Pinpoint the cell where the given text exists, returning its [X, Y] midpoint coordinate. 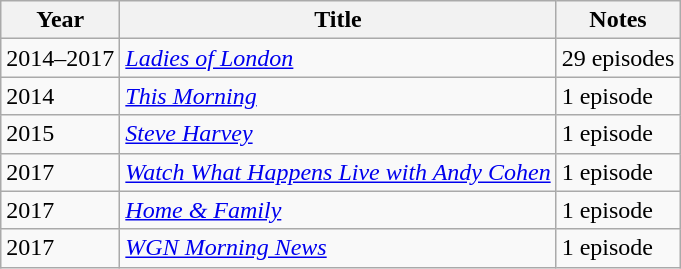
WGN Morning News [338, 248]
This Morning [338, 96]
Title [338, 20]
Notes [618, 20]
Year [60, 20]
2014 [60, 96]
2015 [60, 134]
2014–2017 [60, 58]
Ladies of London [338, 58]
Home & Family [338, 210]
Watch What Happens Live with Andy Cohen [338, 172]
29 episodes [618, 58]
Steve Harvey [338, 134]
